Pinpoint the cell where the given text exists, returning its (x, y) midpoint coordinate. 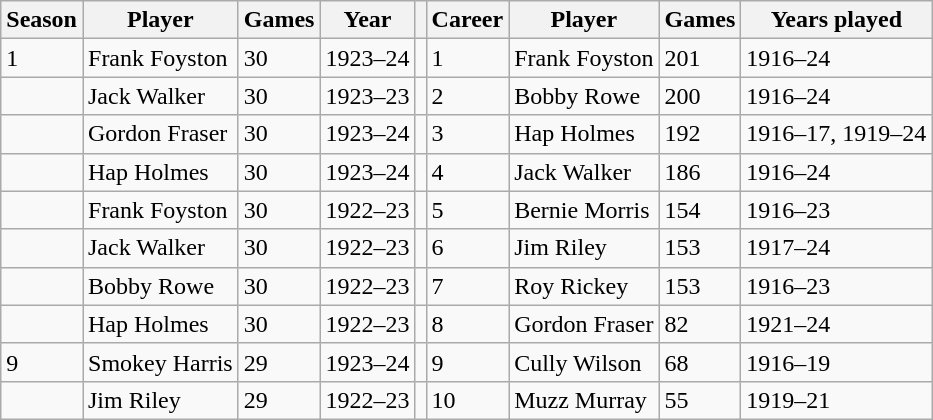
1916–17, 1919–24 (836, 134)
68 (700, 362)
1917–24 (836, 248)
154 (700, 210)
10 (468, 400)
8 (468, 324)
Cully Wilson (584, 362)
5 (468, 210)
4 (468, 172)
55 (700, 400)
Career (468, 20)
Bernie Morris (584, 210)
Roy Rickey (584, 286)
2 (468, 96)
200 (700, 96)
82 (700, 324)
1916–19 (836, 362)
Smokey Harris (160, 362)
Years played (836, 20)
3 (468, 134)
1921–24 (836, 324)
Year (368, 20)
1919–21 (836, 400)
201 (700, 58)
1923–23 (368, 96)
6 (468, 248)
Muzz Murray (584, 400)
7 (468, 286)
192 (700, 134)
186 (700, 172)
Season (42, 20)
